Detect which cell encompasses the target text, then output its (x, y) center coordinate. 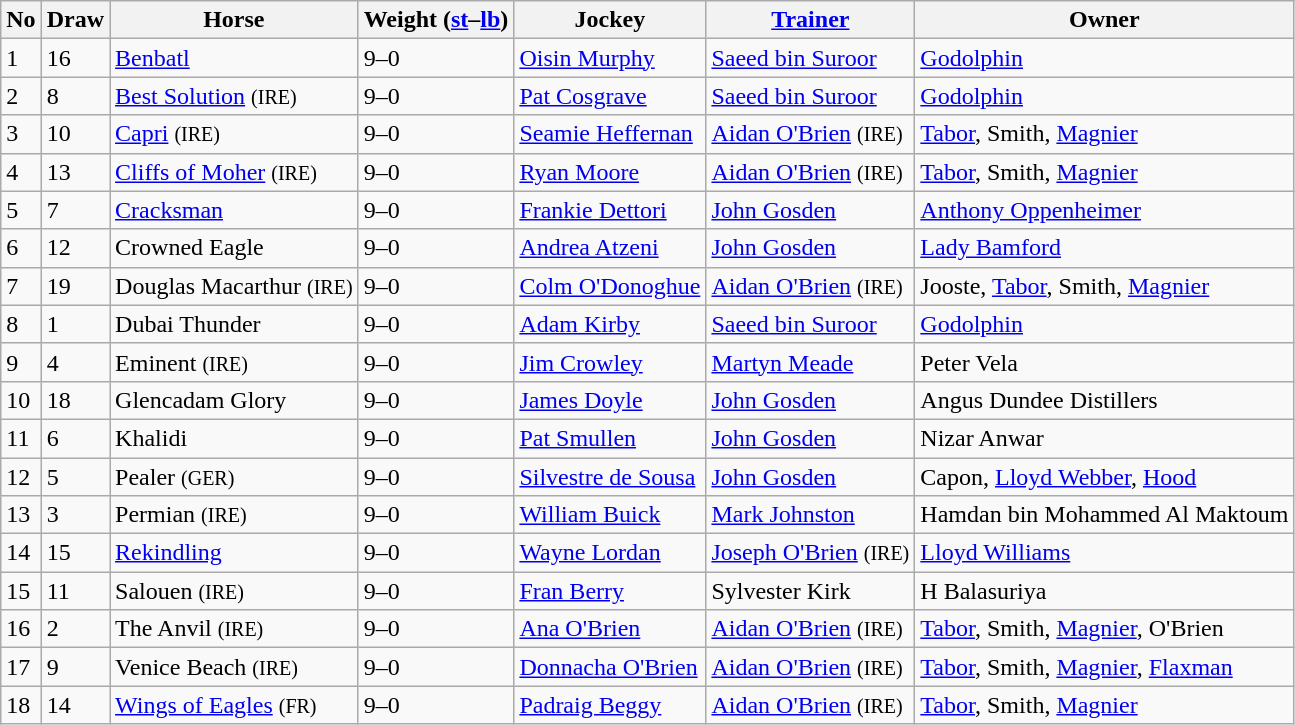
Jockey (610, 20)
H Balasuriya (1104, 591)
Joseph O'Brien (IRE) (810, 553)
19 (75, 286)
Pat Cosgrave (610, 96)
Sylvester Kirk (810, 591)
Ana O'Brien (610, 629)
Capon, Lloyd Webber, Hood (1104, 477)
Owner (1104, 20)
Lady Bamford (1104, 248)
Padraig Beggy (610, 705)
Glencadam Glory (234, 400)
Permian (IRE) (234, 515)
Khalidi (234, 438)
Trainer (810, 20)
Martyn Meade (810, 362)
Angus Dundee Distillers (1104, 400)
Nizar Anwar (1104, 438)
Mark Johnston (810, 515)
Capri (IRE) (234, 134)
Cracksman (234, 210)
Seamie Heffernan (610, 134)
Benbatl (234, 58)
Pealer (GER) (234, 477)
Hamdan bin Mohammed Al Maktoum (1104, 515)
Weight (st–lb) (436, 20)
Wings of Eagles (FR) (234, 705)
Peter Vela (1104, 362)
Crowned Eagle (234, 248)
Douglas Macarthur (IRE) (234, 286)
No (21, 20)
Donnacha O'Brien (610, 667)
17 (21, 667)
Salouen (IRE) (234, 591)
Tabor, Smith, Magnier, O'Brien (1104, 629)
Tabor, Smith, Magnier, Flaxman (1104, 667)
Horse (234, 20)
Adam Kirby (610, 324)
Wayne Lordan (610, 553)
Jim Crowley (610, 362)
Jooste, Tabor, Smith, Magnier (1104, 286)
The Anvil (IRE) (234, 629)
Draw (75, 20)
Venice Beach (IRE) (234, 667)
Lloyd Williams (1104, 553)
Pat Smullen (610, 438)
Cliffs of Moher (IRE) (234, 172)
Silvestre de Sousa (610, 477)
James Doyle (610, 400)
Eminent (IRE) (234, 362)
Andrea Atzeni (610, 248)
Colm O'Donoghue (610, 286)
Best Solution (IRE) (234, 96)
Frankie Dettori (610, 210)
Rekindling (234, 553)
Ryan Moore (610, 172)
Dubai Thunder (234, 324)
Oisin Murphy (610, 58)
William Buick (610, 515)
Fran Berry (610, 591)
Anthony Oppenheimer (1104, 210)
